Search for the cell housing the specified text and yield its [X, Y] center coordinate. 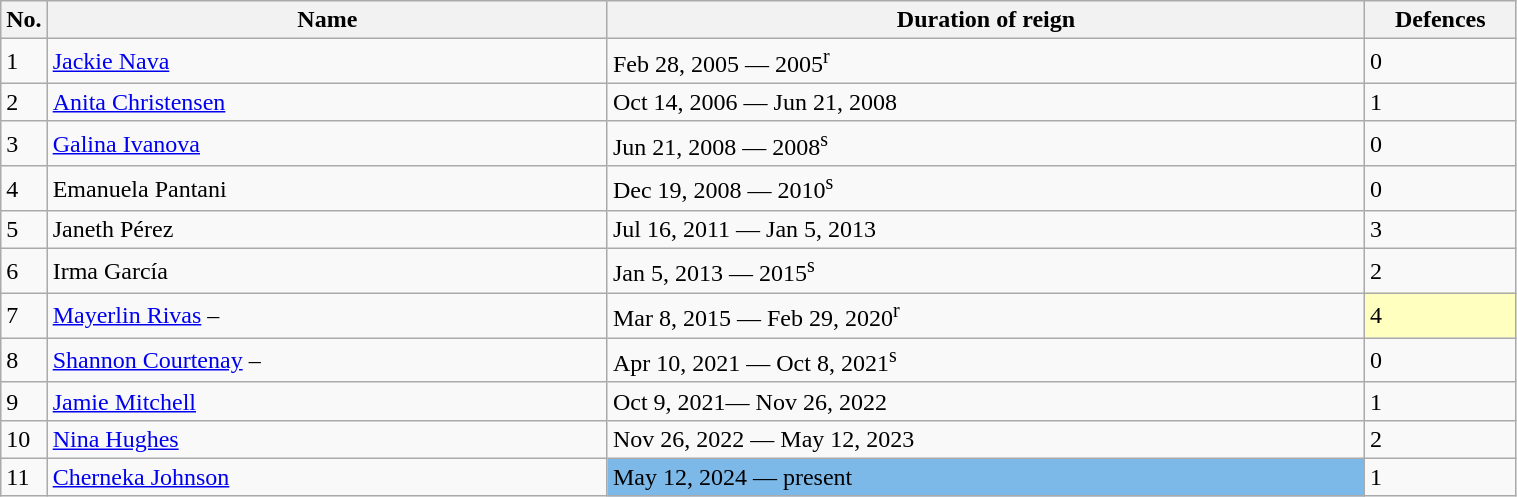
Mayerlin Rivas – [327, 316]
Dec 19, 2008 — 2010s [986, 188]
6 [24, 272]
Oct 9, 2021— Nov 26, 2022 [986, 401]
Shannon Courtenay – [327, 360]
Apr 10, 2021 — Oct 8, 2021s [986, 360]
Mar 8, 2015 — Feb 29, 2020r [986, 316]
Feb 28, 2005 — 2005r [986, 62]
Defences [1441, 20]
11 [24, 477]
Galina Ivanova [327, 144]
8 [24, 360]
No. [24, 20]
Janeth Pérez [327, 230]
Irma García [327, 272]
Cherneka Johnson [327, 477]
Jul 16, 2011 — Jan 5, 2013 [986, 230]
5 [24, 230]
Emanuela Pantani [327, 188]
Nina Hughes [327, 439]
Anita Christensen [327, 102]
Jackie Nava [327, 62]
Jun 21, 2008 — 2008s [986, 144]
Jan 5, 2013 — 2015s [986, 272]
Jamie Mitchell [327, 401]
9 [24, 401]
10 [24, 439]
7 [24, 316]
Name [327, 20]
Nov 26, 2022 — May 12, 2023 [986, 439]
Oct 14, 2006 — Jun 21, 2008 [986, 102]
May 12, 2024 — present [986, 477]
Duration of reign [986, 20]
